Capture the cell that displays the provided text and extract its [X, Y] central coordinate. 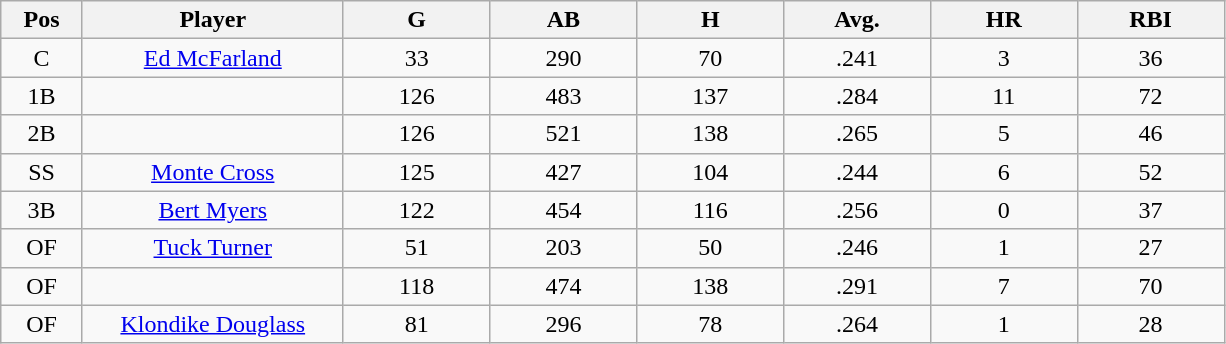
122 [416, 210]
C [42, 58]
.291 [858, 286]
3 [1004, 58]
6 [1004, 172]
203 [564, 248]
104 [710, 172]
454 [564, 210]
Monte Cross [212, 172]
118 [416, 286]
.265 [858, 134]
Avg. [858, 20]
.256 [858, 210]
483 [564, 96]
0 [1004, 210]
.241 [858, 58]
Bert Myers [212, 210]
81 [416, 324]
AB [564, 20]
.246 [858, 248]
HR [1004, 20]
28 [1150, 324]
G [416, 20]
2B [42, 134]
1B [42, 96]
427 [564, 172]
7 [1004, 286]
.284 [858, 96]
.264 [858, 324]
296 [564, 324]
52 [1150, 172]
50 [710, 248]
33 [416, 58]
RBI [1150, 20]
H [710, 20]
Tuck Turner [212, 248]
Klondike Douglass [212, 324]
SS [42, 172]
5 [1004, 134]
27 [1150, 248]
125 [416, 172]
78 [710, 324]
137 [710, 96]
46 [1150, 134]
Pos [42, 20]
474 [564, 286]
11 [1004, 96]
3B [42, 210]
116 [710, 210]
36 [1150, 58]
.244 [858, 172]
72 [1150, 96]
521 [564, 134]
51 [416, 248]
290 [564, 58]
37 [1150, 210]
Player [212, 20]
Ed McFarland [212, 58]
